Determine the [X, Y] coordinate at the center of the cell enclosing the given text.  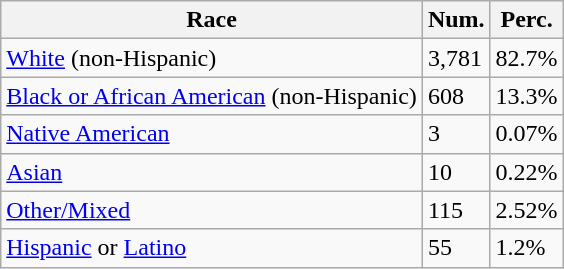
White (non-Hispanic) [212, 58]
82.7% [526, 58]
13.3% [526, 96]
115 [456, 210]
608 [456, 96]
Num. [456, 20]
Other/Mixed [212, 210]
0.07% [526, 134]
Hispanic or Latino [212, 248]
Perc. [526, 20]
10 [456, 172]
2.52% [526, 210]
Native American [212, 134]
55 [456, 248]
3,781 [456, 58]
Black or African American (non-Hispanic) [212, 96]
1.2% [526, 248]
0.22% [526, 172]
3 [456, 134]
Asian [212, 172]
Race [212, 20]
